Provide the [x, y] coordinate of the cell's center where the given text is located.  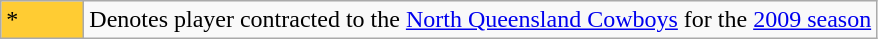
* [42, 20]
Denotes player contracted to the North Queensland Cowboys for the 2009 season [480, 20]
